For the text-containing cell, return its midpoint in (X, Y) coordinate format. 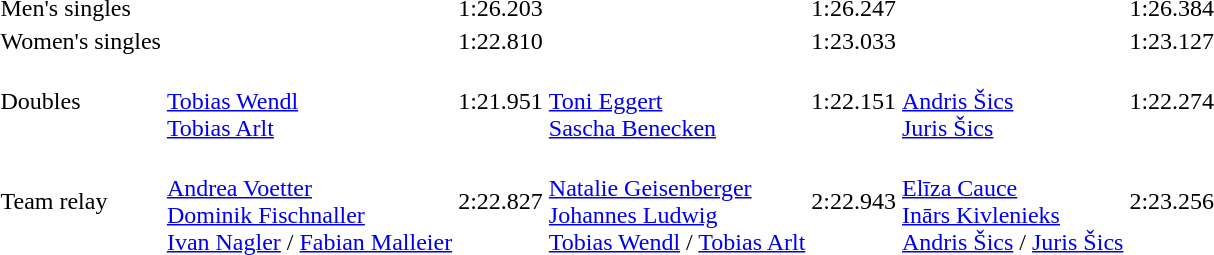
Tobias WendlTobias Arlt (309, 101)
Andris ŠicsJuris Šics (1012, 101)
1:22.151 (854, 101)
1:23.033 (854, 41)
1:21.951 (501, 101)
Toni EggertSascha Benecken (677, 101)
1:22.810 (501, 41)
